Return the [x, y] coordinate for the center point of the cell that contains the specified text.  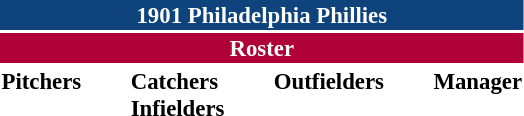
Roster [262, 48]
1901 Philadelphia Phillies [262, 15]
